Detect which cell encompasses the target text, then output its [X, Y] center coordinate. 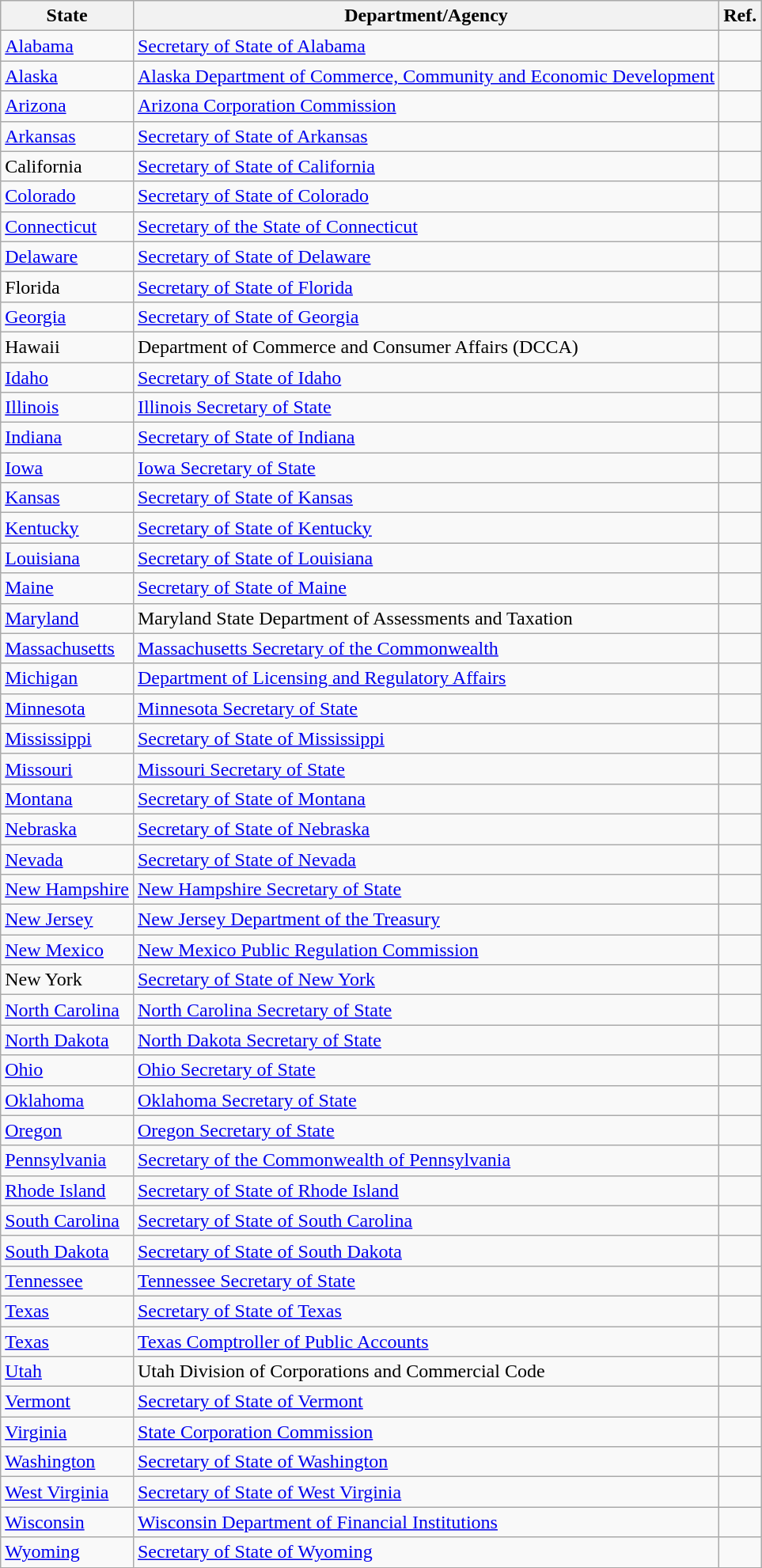
Mississippi [67, 738]
Secretary of State of Wyoming [426, 1552]
Secretary of State of New York [426, 980]
Secretary of State of Indiana [426, 438]
Connecticut [67, 226]
Secretary of State of Louisiana [426, 558]
Washington [67, 1462]
Secretary of State of South Dakota [426, 1251]
Secretary of State of Washington [426, 1462]
Wisconsin Department of Financial Institutions [426, 1522]
Utah Division of Corporations and Commercial Code [426, 1372]
Hawaii [67, 347]
Maine [67, 588]
Kentucky [67, 528]
Rhode Island [67, 1190]
New Hampshire Secretary of State [426, 890]
Iowa Secretary of State [426, 468]
Secretary of State of Mississippi [426, 738]
South Dakota [67, 1251]
Secretary of State of Montana [426, 799]
Massachusetts Secretary of the Commonwealth [426, 648]
California [67, 166]
New Jersey [67, 920]
North Carolina [67, 1010]
Secretary of State of Nevada [426, 859]
Utah [67, 1372]
Massachusetts [67, 648]
Oklahoma [67, 1100]
Secretary of State of West Virginia [426, 1492]
Tennessee Secretary of State [426, 1281]
Wisconsin [67, 1522]
Secretary of State of Rhode Island [426, 1190]
Delaware [67, 256]
Oklahoma Secretary of State [426, 1100]
Arizona [67, 106]
Nevada [67, 859]
State Corporation Commission [426, 1432]
Secretary of State of Idaho [426, 378]
Department of Licensing and Regulatory Affairs [426, 678]
Alaska Department of Commerce, Community and Economic Development [426, 76]
Secretary of State of Kansas [426, 498]
Secretary of State of Kentucky [426, 528]
Secretary of State of Georgia [426, 317]
Michigan [67, 678]
Idaho [67, 378]
Maryland State Department of Assessments and Taxation [426, 618]
Secretary of the Commonwealth of Pennsylvania [426, 1160]
Ohio Secretary of State [426, 1070]
North Carolina Secretary of State [426, 1010]
Department of Commerce and Consumer Affairs (DCCA) [426, 347]
Secretary of State of Delaware [426, 256]
Florida [67, 287]
Indiana [67, 438]
Arizona Corporation Commission [426, 106]
Secretary of State of California [426, 166]
Secretary of State of Texas [426, 1311]
Secretary of the State of Connecticut [426, 226]
New Hampshire [67, 890]
Louisiana [67, 558]
Oregon Secretary of State [426, 1130]
Maryland [67, 618]
Secretary of State of Florida [426, 287]
West Virginia [67, 1492]
Kansas [67, 498]
Iowa [67, 468]
Department/Agency [426, 16]
Secretary of State of Alabama [426, 46]
New Mexico [67, 950]
Pennsylvania [67, 1160]
Secretary of State of Maine [426, 588]
South Carolina [67, 1221]
Texas Comptroller of Public Accounts [426, 1342]
North Dakota [67, 1040]
Alabama [67, 46]
Georgia [67, 317]
Tennessee [67, 1281]
Ref. [741, 16]
Ohio [67, 1070]
Oregon [67, 1130]
Virginia [67, 1432]
Wyoming [67, 1552]
Secretary of State of South Carolina [426, 1221]
Secretary of State of Nebraska [426, 829]
Illinois [67, 408]
Colorado [67, 196]
State [67, 16]
New Jersey Department of the Treasury [426, 920]
Alaska [67, 76]
Montana [67, 799]
Secretary of State of Vermont [426, 1402]
Illinois Secretary of State [426, 408]
New Mexico Public Regulation Commission [426, 950]
Nebraska [67, 829]
Missouri Secretary of State [426, 769]
Vermont [67, 1402]
Missouri [67, 769]
Minnesota [67, 708]
Arkansas [67, 136]
New York [67, 980]
Secretary of State of Arkansas [426, 136]
Secretary of State of Colorado [426, 196]
Minnesota Secretary of State [426, 708]
North Dakota Secretary of State [426, 1040]
